From the cell containing the given text, extract its center point as [X, Y] coordinate. 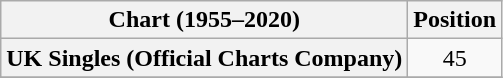
Chart (1955–2020) [204, 20]
UK Singles (Official Charts Company) [204, 58]
Position [455, 20]
45 [455, 58]
